Search for the cell housing the specified text and yield its [X, Y] center coordinate. 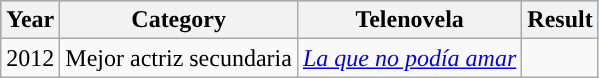
Category [179, 20]
Mejor actriz secundaria [179, 58]
Year [30, 20]
Result [560, 20]
2012 [30, 58]
Telenovela [409, 20]
La que no podía amar [409, 58]
